For the text-containing cell, return its midpoint in [X, Y] coordinate format. 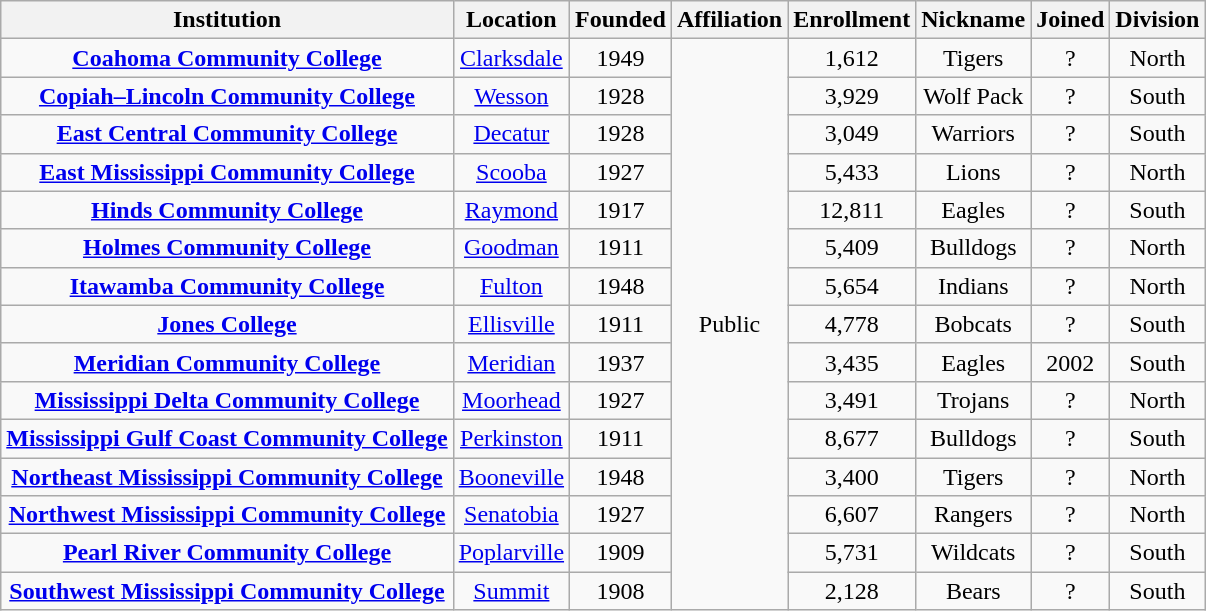
Goodman [511, 248]
Poplarville [511, 553]
Bears [974, 591]
Coahoma Community College [227, 58]
Public [729, 324]
Division [1158, 20]
Scooba [511, 172]
Warriors [974, 134]
1909 [621, 553]
Wolf Pack [974, 96]
Meridian [511, 362]
Southwest Mississippi Community College [227, 591]
Lions [974, 172]
Ellisville [511, 324]
5,731 [852, 553]
Hinds Community College [227, 210]
Northwest Mississippi Community College [227, 515]
5,409 [852, 248]
Northeast Mississippi Community College [227, 477]
Indians [974, 286]
Affiliation [729, 20]
Moorhead [511, 400]
Institution [227, 20]
6,607 [852, 515]
Mississippi Gulf Coast Community College [227, 438]
Meridian Community College [227, 362]
1949 [621, 58]
Wesson [511, 96]
Bobcats [974, 324]
5,654 [852, 286]
2002 [1070, 362]
Decatur [511, 134]
Raymond [511, 210]
Clarksdale [511, 58]
4,778 [852, 324]
Founded [621, 20]
Fulton [511, 286]
1,612 [852, 58]
Senatobia [511, 515]
Jones College [227, 324]
1908 [621, 591]
Joined [1070, 20]
1937 [621, 362]
Itawamba Community College [227, 286]
Wildcats [974, 553]
Perkinston [511, 438]
3,435 [852, 362]
Holmes Community College [227, 248]
Rangers [974, 515]
8,677 [852, 438]
3,400 [852, 477]
1917 [621, 210]
3,491 [852, 400]
Summit [511, 591]
Nickname [974, 20]
East Central Community College [227, 134]
Pearl River Community College [227, 553]
3,929 [852, 96]
Trojans [974, 400]
12,811 [852, 210]
2,128 [852, 591]
5,433 [852, 172]
East Mississippi Community College [227, 172]
3,049 [852, 134]
Enrollment [852, 20]
Copiah–Lincoln Community College [227, 96]
Location [511, 20]
Booneville [511, 477]
Mississippi Delta Community College [227, 400]
